Output the [X, Y] coordinate of the center of the cell containing the given text.  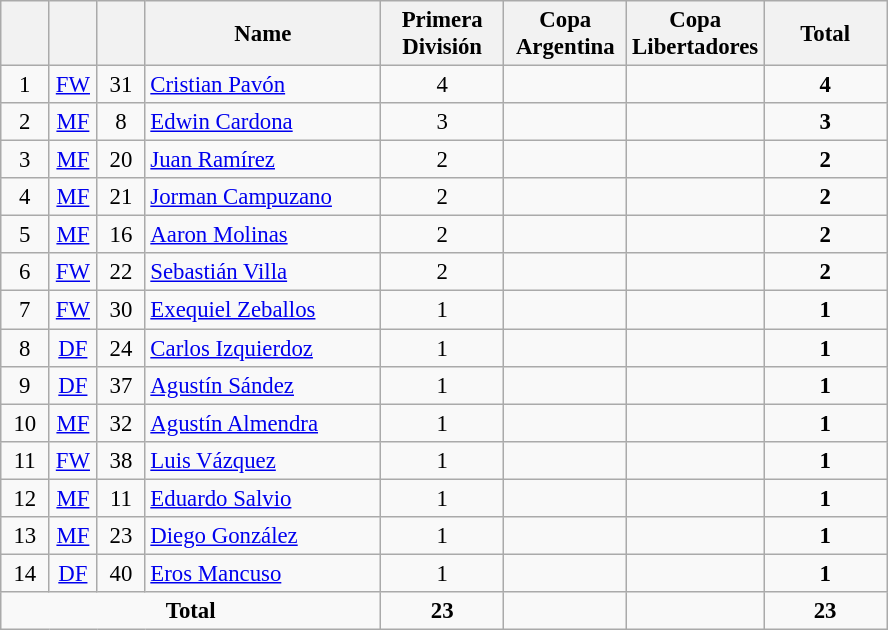
12 [25, 498]
38 [121, 460]
14 [25, 573]
13 [25, 536]
Edwin Cardona [263, 122]
31 [121, 85]
16 [121, 235]
Name [263, 34]
20 [121, 160]
Aaron Molinas [263, 235]
24 [121, 348]
Agustín Almendra [263, 423]
Eduardo Salvio [263, 498]
9 [25, 385]
7 [25, 310]
37 [121, 385]
22 [121, 273]
Cristian Pavón [263, 85]
Eros Mancuso [263, 573]
Juan Ramírez [263, 160]
Diego González [263, 536]
Carlos Izquierdoz [263, 348]
Luis Vázquez [263, 460]
32 [121, 423]
Agustín Sández [263, 385]
21 [121, 197]
Copa Argentina [566, 34]
Sebastián Villa [263, 273]
40 [121, 573]
6 [25, 273]
30 [121, 310]
Copa Libertadores [696, 34]
10 [25, 423]
5 [25, 235]
Jorman Campuzano [263, 197]
Exequiel Zeballos [263, 310]
Primera División [442, 34]
